Locate the cell with the specified text and output its [X, Y] center coordinate. 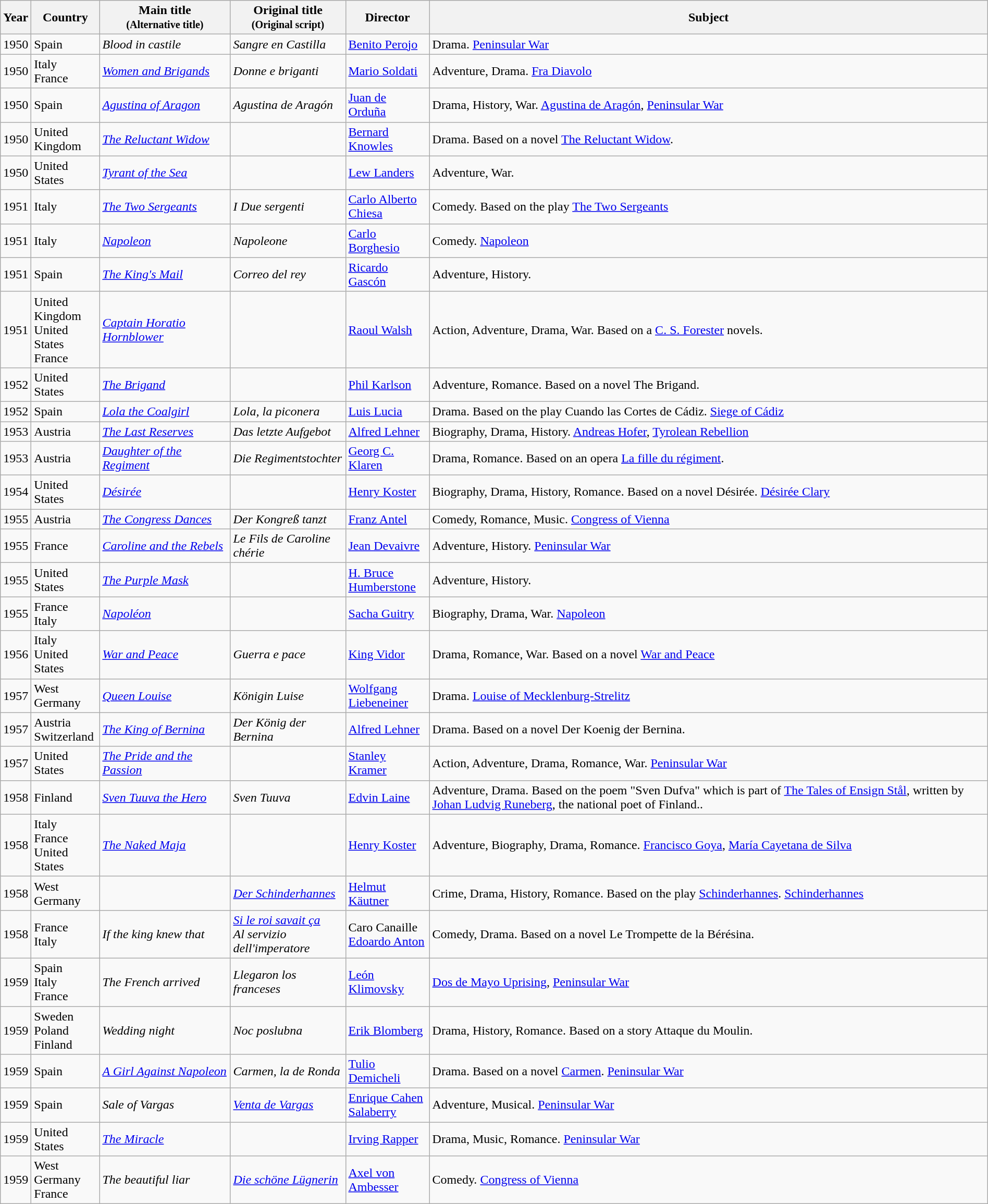
Caro CanailleEdoardo Anton [388, 934]
Original title(Original script) [288, 18]
Désirée [165, 492]
Drama, Music, Romance. Peninsular War [709, 1139]
Biography, Drama, History. Andreas Hofer, Tyrolean Rebellion [709, 431]
Axel von Ambesser [388, 1180]
The Miracle [165, 1139]
Adventure, History. Peninsular War [709, 546]
ItalyFrance [66, 71]
Agustina de Aragón [288, 105]
The Reluctant Widow [165, 139]
Mario Soldati [388, 71]
Carlo Borghesio [388, 241]
Luis Lucia [388, 411]
The Naked Maja [165, 845]
The King of Bernina [165, 730]
ItalyFranceUnited States [66, 845]
The Brigand [165, 385]
Drama. Based on a novel Der Koenig der Bernina. [709, 730]
Lew Landers [388, 173]
West GermanyFrance [66, 1180]
Adventure, Drama. Fra Diavolo [709, 71]
Caroline and the Rebels [165, 546]
Georg C. Klaren [388, 459]
France [66, 546]
Llegaron los franceses [288, 982]
Correo del rey [288, 274]
Drama, Romance, War. Based on a novel War and Peace [709, 655]
Biography, Drama, War. Napoleon [709, 614]
ItalyUnited States [66, 655]
Carlo Alberto Chiesa [388, 206]
Lola, la piconera [288, 411]
H. Bruce Humberstone [388, 580]
Finland [66, 797]
Drama. Based on a novel Carmen. Peninsular War [709, 1072]
Napoleone [288, 241]
Stanley Kramer [388, 763]
King Vidor [388, 655]
Adventure, Biography, Drama, Romance. Francisco Goya, María Cayetana de Silva [709, 845]
Noc poslubna [288, 1030]
The Congress Dances [165, 519]
Drama. Based on the play Cuando las Cortes de Cádiz. Siege of Cádiz [709, 411]
Year [16, 18]
Napoléon [165, 614]
Phil Karlson [388, 385]
Bernard Knowles [388, 139]
Der Kongreß tanzt [288, 519]
Benito Perojo [388, 44]
Comedy, Drama. Based on a novel Le Trompette de la Bérésina. [709, 934]
Raoul Walsh [388, 329]
War and Peace [165, 655]
Si le roi savait çaAl servizio dell'imperatore [288, 934]
Agustina of Aragon [165, 105]
Queen Louise [165, 695]
Wolfgang Liebeneiner [388, 695]
The Last Reserves [165, 431]
The Two Sergeants [165, 206]
United Kingdom [66, 139]
Drama. Peninsular War [709, 44]
Adventure, War. [709, 173]
Blood in castile [165, 44]
Adventure, Musical. Peninsular War [709, 1105]
Women and Brigands [165, 71]
Das letzte Aufgebot [288, 431]
Venta de Vargas [288, 1105]
Sale of Vargas [165, 1105]
Daughter of the Regiment [165, 459]
Edvin Laine [388, 797]
Biography, Drama, History, Romance. Based on a novel Désirée. Désirée Clary [709, 492]
León Klimovsky [388, 982]
Jean Devaivre [388, 546]
The King's Mail [165, 274]
Action, Adventure, Drama, Romance, War. Peninsular War [709, 763]
United KingdomUnited StatesFrance [66, 329]
Adventure, Romance. Based on a novel The Brigand. [709, 385]
Drama. Louise of Mecklenburg-Strelitz [709, 695]
1954 [16, 492]
Lola the Coalgirl [165, 411]
Crime, Drama, History, Romance. Based on the play Schinderhannes. Schinderhannes [709, 893]
Comedy. Based on the play The Two Sergeants [709, 206]
The Purple Mask [165, 580]
Tulio Demicheli [388, 1072]
Le Fils de Caroline chérie [288, 546]
Comedy, Romance, Music. Congress of Vienna [709, 519]
Wedding night [165, 1030]
Sven Tuuva [288, 797]
Ricardo Gascón [388, 274]
Country [66, 18]
Dos de Mayo Uprising, Peninsular War [709, 982]
The Pride and the Passion [165, 763]
Captain Horatio Hornblower [165, 329]
The French arrived [165, 982]
A Girl Against Napoleon [165, 1072]
Sven Tuuva the Hero [165, 797]
Napoleon [165, 241]
The beautiful liar [165, 1180]
Drama, History, War. Agustina de Aragón, Peninsular War [709, 105]
Subject [709, 18]
Comedy. Napoleon [709, 241]
Director [388, 18]
Tyrant of the Sea [165, 173]
Der Schinderhannes [288, 893]
Enrique Cahen Salaberry [388, 1105]
Erik Blomberg [388, 1030]
Königin Luise [288, 695]
Sangre en Castilla [288, 44]
1956 [16, 655]
Drama, History, Romance. Based on a story Attaque du Moulin. [709, 1030]
Franz Antel [388, 519]
Guerra e pace [288, 655]
I Due sergenti [288, 206]
Juan de Orduña [388, 105]
Sacha Guitry [388, 614]
Donne e briganti [288, 71]
SwedenPolandFinland [66, 1030]
Main title(Alternative title) [165, 18]
Der König der Bernina [288, 730]
Action, Adventure, Drama, War. Based on a C. S. Forester novels. [709, 329]
AustriaSwitzerland [66, 730]
Carmen, la de Ronda [288, 1072]
Die schöne Lügnerin [288, 1180]
Drama, Romance. Based on an opera La fille du régiment. [709, 459]
Irving Rapper [388, 1139]
Drama. Based on a novel The Reluctant Widow. [709, 139]
SpainItalyFrance [66, 982]
Comedy. Congress of Vienna [709, 1180]
Die Regimentstochter [288, 459]
If the king knew that [165, 934]
Helmut Käutner [388, 893]
